Return [X, Y] of the center of cell containing provided text 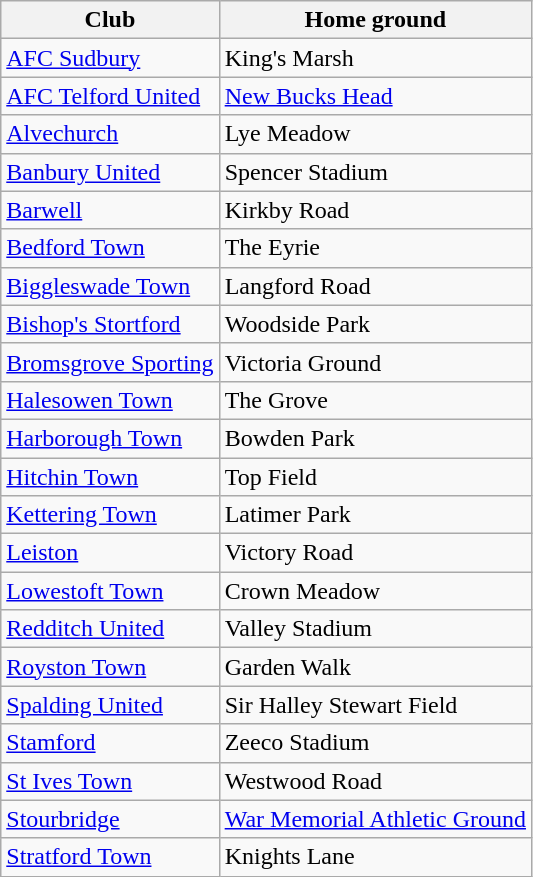
Stamford [110, 743]
Knights Lane [375, 857]
Kirkby Road [375, 210]
King's Marsh [375, 58]
Leiston [110, 553]
Spalding United [110, 705]
Garden Walk [375, 667]
Redditch United [110, 629]
New Bucks Head [375, 96]
Bowden Park [375, 438]
Zeeco Stadium [375, 743]
Bedford Town [110, 248]
St Ives Town [110, 781]
Home ground [375, 20]
Halesowen Town [110, 400]
The Eyrie [375, 248]
Hitchin Town [110, 477]
AFC Sudbury [110, 58]
Bromsgrove Sporting [110, 362]
Lye Meadow [375, 134]
Harborough Town [110, 438]
Westwood Road [375, 781]
Club [110, 20]
Spencer Stadium [375, 172]
Sir Halley Stewart Field [375, 705]
Langford Road [375, 286]
Biggleswade Town [110, 286]
Bishop's Stortford [110, 324]
Top Field [375, 477]
Latimer Park [375, 515]
Stourbridge [110, 819]
AFC Telford United [110, 96]
Victoria Ground [375, 362]
Barwell [110, 210]
Kettering Town [110, 515]
Lowestoft Town [110, 591]
Woodside Park [375, 324]
Alvechurch [110, 134]
Victory Road [375, 553]
Stratford Town [110, 857]
Crown Meadow [375, 591]
Valley Stadium [375, 629]
Royston Town [110, 667]
Banbury United [110, 172]
War Memorial Athletic Ground [375, 819]
The Grove [375, 400]
